Scan for the cell matching the given text and deliver its (x, y) coordinate at center. 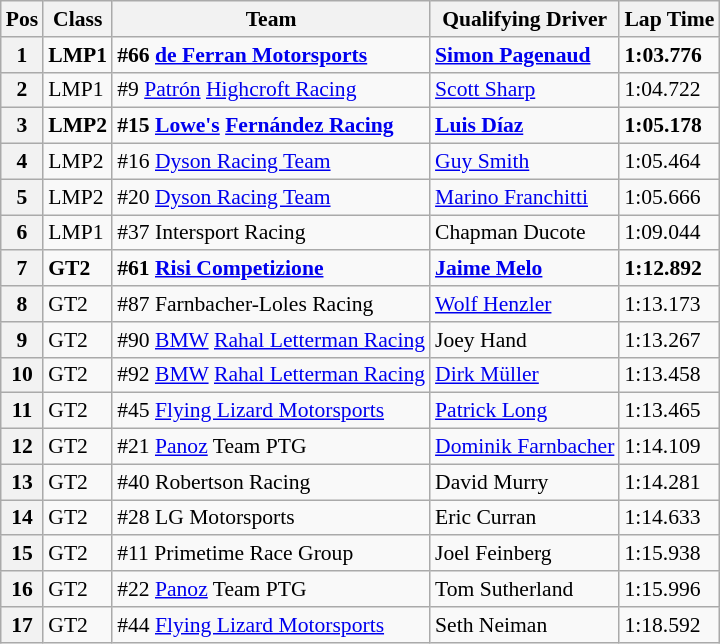
#22 Panoz Team PTG (271, 589)
1:15.938 (669, 554)
#92 BMW Rahal Letterman Racing (271, 375)
6 (22, 233)
11 (22, 411)
1:14.633 (669, 518)
1:15.996 (669, 589)
#90 BMW Rahal Letterman Racing (271, 340)
Pos (22, 19)
8 (22, 304)
#44 Flying Lizard Motorsports (271, 625)
9 (22, 340)
#40 Robertson Racing (271, 482)
3 (22, 126)
Simon Pagenaud (524, 55)
Class (78, 19)
12 (22, 447)
1:18.592 (669, 625)
14 (22, 518)
Chapman Ducote (524, 233)
Jaime Melo (524, 269)
16 (22, 589)
7 (22, 269)
Dirk Müller (524, 375)
1:14.109 (669, 447)
Scott Sharp (524, 90)
Marino Franchitti (524, 197)
1:14.281 (669, 482)
#16 Dyson Racing Team (271, 162)
#28 LG Motorsports (271, 518)
10 (22, 375)
5 (22, 197)
1:13.458 (669, 375)
Luis Díaz (524, 126)
Team (271, 19)
1 (22, 55)
1:03.776 (669, 55)
#20 Dyson Racing Team (271, 197)
1:13.173 (669, 304)
1:13.465 (669, 411)
Dominik Farnbacher (524, 447)
#87 Farnbacher-Loles Racing (271, 304)
1:05.178 (669, 126)
#45 Flying Lizard Motorsports (271, 411)
#61 Risi Competizione (271, 269)
Eric Curran (524, 518)
Wolf Henzler (524, 304)
#11 Primetime Race Group (271, 554)
#21 Panoz Team PTG (271, 447)
Patrick Long (524, 411)
Qualifying Driver (524, 19)
Tom Sutherland (524, 589)
13 (22, 482)
Guy Smith (524, 162)
15 (22, 554)
David Murry (524, 482)
1:12.892 (669, 269)
1:09.044 (669, 233)
#15 Lowe's Fernández Racing (271, 126)
Seth Neiman (524, 625)
Joel Feinberg (524, 554)
1:05.666 (669, 197)
4 (22, 162)
17 (22, 625)
1:04.722 (669, 90)
#66 de Ferran Motorsports (271, 55)
Lap Time (669, 19)
Joey Hand (524, 340)
1:05.464 (669, 162)
1:13.267 (669, 340)
2 (22, 90)
#9 Patrón Highcroft Racing (271, 90)
#37 Intersport Racing (271, 233)
